Scan for the cell matching the given text and deliver its (x, y) coordinate at center. 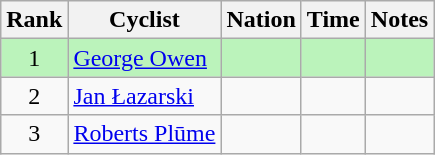
Roberts Plūme (144, 134)
Notes (399, 20)
Nation (261, 20)
Rank (34, 20)
George Owen (144, 58)
2 (34, 96)
3 (34, 134)
Time (333, 20)
Cyclist (144, 20)
Jan Łazarski (144, 96)
1 (34, 58)
